Output the (x, y) coordinate of the center of the cell containing the given text.  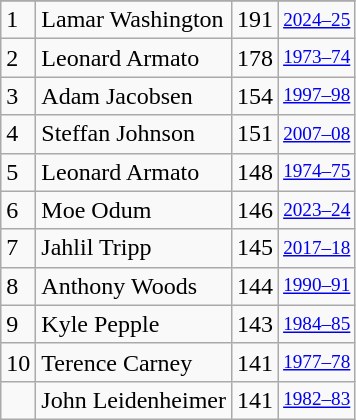
1990–91 (317, 286)
154 (254, 96)
1974–75 (317, 172)
6 (18, 210)
Steffan Johnson (134, 134)
178 (254, 58)
Terence Carney (134, 362)
145 (254, 248)
151 (254, 134)
Adam Jacobsen (134, 96)
191 (254, 20)
Lamar Washington (134, 20)
1977–78 (317, 362)
1 (18, 20)
1973–74 (317, 58)
John Leidenheimer (134, 400)
2024–25 (317, 20)
2 (18, 58)
9 (18, 324)
1982–83 (317, 400)
1984–85 (317, 324)
143 (254, 324)
3 (18, 96)
144 (254, 286)
2017–18 (317, 248)
Moe Odum (134, 210)
Jahlil Tripp (134, 248)
10 (18, 362)
148 (254, 172)
7 (18, 248)
2023–24 (317, 210)
4 (18, 134)
Anthony Woods (134, 286)
Kyle Pepple (134, 324)
2007–08 (317, 134)
5 (18, 172)
1997–98 (317, 96)
8 (18, 286)
146 (254, 210)
